Capture the cell that displays the provided text and extract its [x, y] central coordinate. 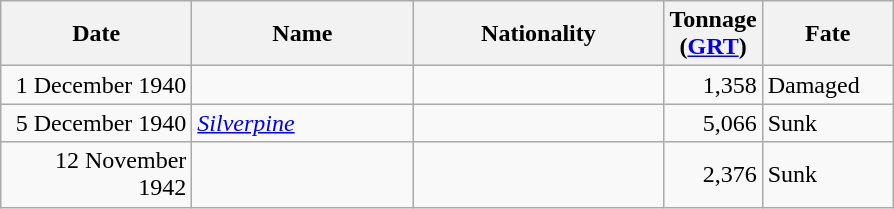
5,066 [713, 123]
Name [302, 34]
5 December 1940 [96, 123]
Damaged [828, 85]
2,376 [713, 174]
Silverpine [302, 123]
12 November 1942 [96, 174]
Nationality [538, 34]
1,358 [713, 85]
Tonnage(GRT) [713, 34]
Date [96, 34]
Fate [828, 34]
1 December 1940 [96, 85]
